Scan for the cell matching the given text and deliver its [x, y] coordinate at center. 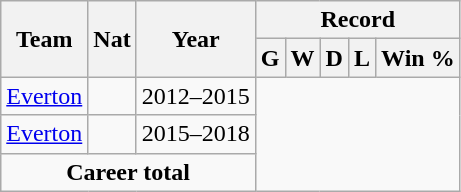
D [334, 58]
2012–2015 [196, 96]
2015–2018 [196, 134]
G [270, 58]
W [302, 58]
Career total [128, 172]
Win % [418, 58]
Year [196, 39]
L [362, 58]
Nat [112, 39]
Record [358, 20]
Team [44, 39]
